Extract the [X, Y] coordinate from the center of the cell holding the provided text.  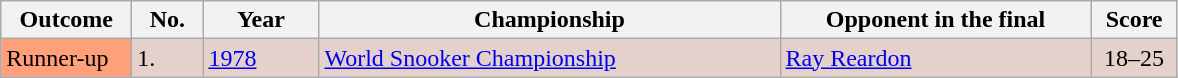
Championship [550, 20]
1978 [261, 58]
1. [168, 58]
Score [1134, 20]
No. [168, 20]
Year [261, 20]
Opponent in the final [936, 20]
World Snooker Championship [550, 58]
18–25 [1134, 58]
Ray Reardon [936, 58]
Runner-up [66, 58]
Outcome [66, 20]
